Capture the cell that displays the provided text and extract its [X, Y] central coordinate. 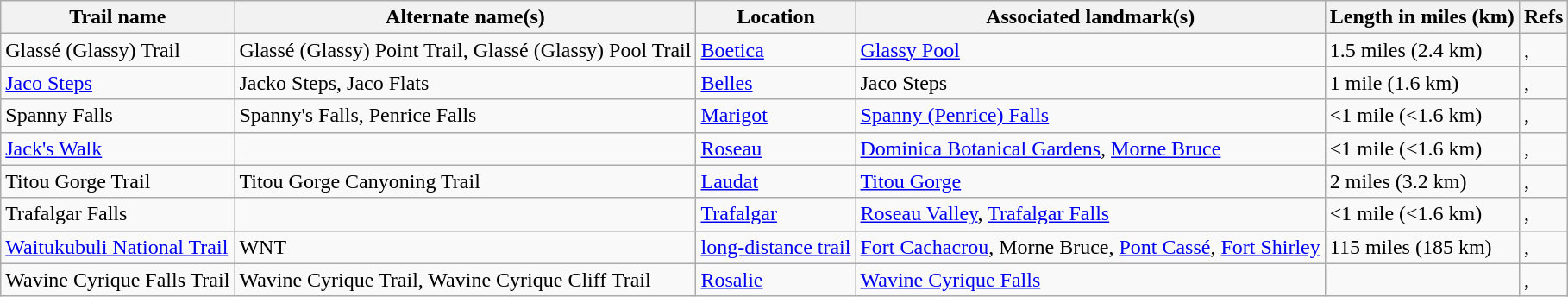
Fort Cachacrou, Morne Bruce, Pont Cassé, Fort Shirley [1090, 247]
Location [776, 17]
115 miles (185 km) [1421, 247]
Glassé (Glassy) Point Trail, Glassé (Glassy) Pool Trail [466, 50]
Rosalie [776, 280]
Trafalgar [776, 214]
Roseau Valley, Trafalgar Falls [1090, 214]
Wavine Cyrique Falls Trail [117, 280]
Jack's Walk [117, 148]
Wavine Cyrique Falls [1090, 280]
1.5 miles (2.4 km) [1421, 50]
Waitukubuli National Trail [117, 247]
Marigot [776, 116]
Titou Gorge Trail [117, 181]
Spanny Falls [117, 116]
Jacko Steps, Jaco Flats [466, 83]
Laudat [776, 181]
Spanny's Falls, Penrice Falls [466, 116]
Dominica Botanical Gardens, Morne Bruce [1090, 148]
Wavine Cyrique Trail, Wavine Cyrique Cliff Trail [466, 280]
Titou Gorge Canyoning Trail [466, 181]
Roseau [776, 148]
WNT [466, 247]
long-distance trail [776, 247]
Refs [1543, 17]
Glassé (Glassy) Trail [117, 50]
Glassy Pool [1090, 50]
2 miles (3.2 km) [1421, 181]
Belles [776, 83]
Trafalgar Falls [117, 214]
Length in miles (km) [1421, 17]
Alternate name(s) [466, 17]
Associated landmark(s) [1090, 17]
1 mile (1.6 km) [1421, 83]
Spanny (Penrice) Falls [1090, 116]
Trail name [117, 17]
Titou Gorge [1090, 181]
Boetica [776, 50]
